Provide the (x, y) coordinate of the cell's center where the given text is located.  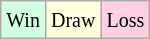
Loss (126, 20)
Win (24, 20)
Draw (72, 20)
